Provide the [x, y] coordinate of the cell's center where the given text is located.  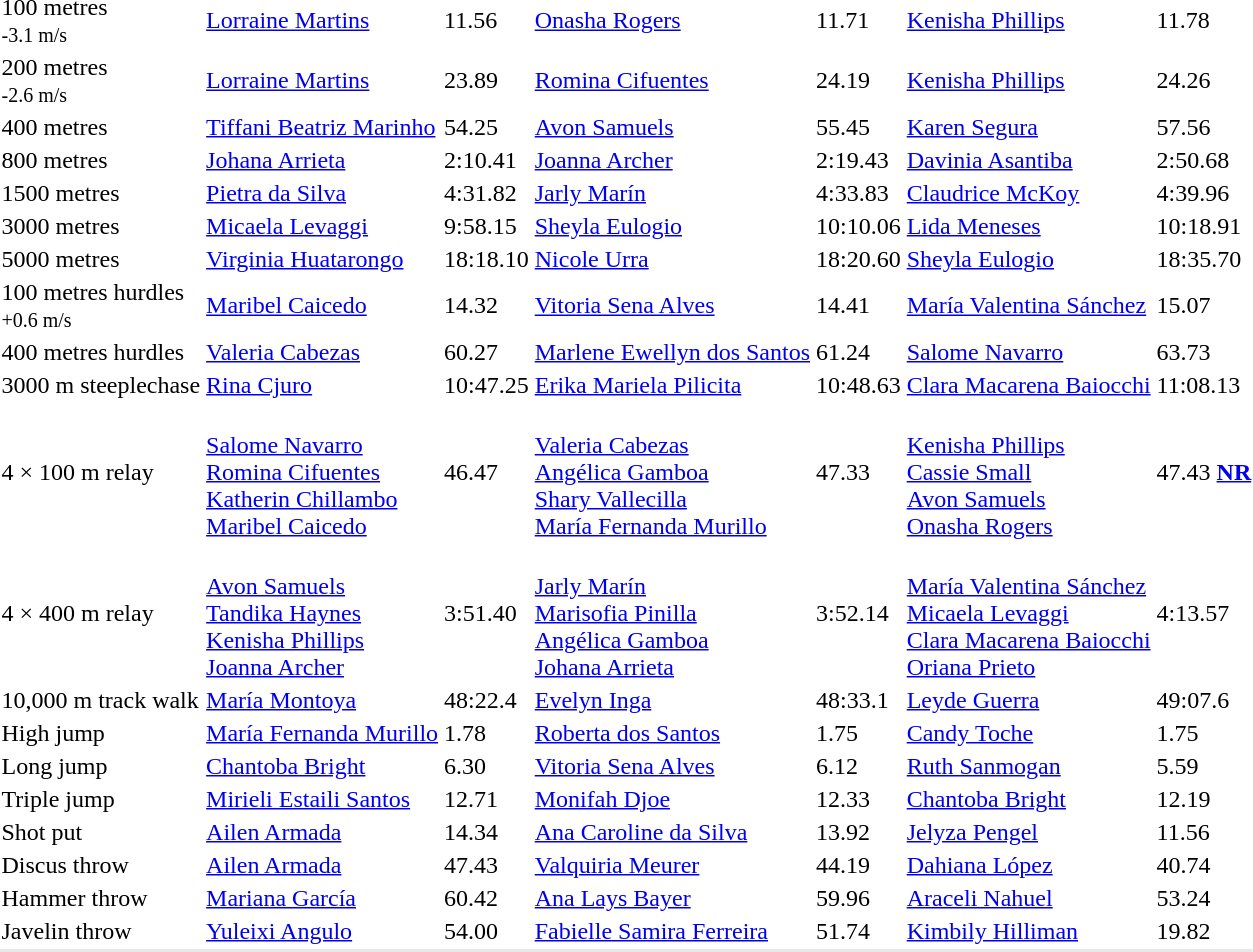
Pietra da Silva [322, 193]
Dahiana López [1028, 865]
Kenisha PhillipsCassie SmallAvon SamuelsOnasha Rogers [1028, 472]
10,000 m track walk [101, 700]
23.89 [487, 80]
55.45 [859, 127]
14.34 [487, 832]
60.42 [487, 898]
53.24 [1204, 898]
Salome Navarro [1028, 352]
Shot put [101, 832]
3:51.40 [487, 613]
11.56 [1204, 832]
47.43 NR [1204, 472]
Ana Caroline da Silva [672, 832]
49:07.6 [1204, 700]
3000 metres [101, 226]
Roberta dos Santos [672, 733]
Valquiria Meurer [672, 865]
12.71 [487, 799]
60.27 [487, 352]
Romina Cifuentes [672, 80]
Tiffani Beatriz Marinho [322, 127]
400 metres [101, 127]
1.78 [487, 733]
Javelin throw [101, 931]
5000 metres [101, 259]
High jump [101, 733]
2:50.68 [1204, 160]
Claudrice McKoy [1028, 193]
12.19 [1204, 799]
400 metres hurdles [101, 352]
Karen Segura [1028, 127]
48:22.4 [487, 700]
Mirieli Estaili Santos [322, 799]
4 × 100 m relay [101, 472]
Valeria CabezasAngélica GamboaShary VallecillaMaría Fernanda Murillo [672, 472]
24.26 [1204, 80]
4:33.83 [859, 193]
Ruth Sanmogan [1028, 766]
40.74 [1204, 865]
13.92 [859, 832]
54.00 [487, 931]
Salome NavarroRomina CifuentesKatherin ChillamboMaribel Caicedo [322, 472]
Kenisha Phillips [1028, 80]
Candy Toche [1028, 733]
46.47 [487, 472]
Davinia Asantiba [1028, 160]
Leyde Guerra [1028, 700]
Marlene Ewellyn dos Santos [672, 352]
María Fernanda Murillo [322, 733]
200 metres-2.6 m/s [101, 80]
18:20.60 [859, 259]
Micaela Levaggi [322, 226]
11:08.13 [1204, 385]
Nicole Urra [672, 259]
Avon SamuelsTandika HaynesKenisha PhillipsJoanna Archer [322, 613]
2:19.43 [859, 160]
Lida Meneses [1028, 226]
61.24 [859, 352]
3:52.14 [859, 613]
18:35.70 [1204, 259]
24.19 [859, 80]
19.82 [1204, 931]
Rina Cjuro [322, 385]
Erika Mariela Pilicita [672, 385]
Discus throw [101, 865]
5.59 [1204, 766]
9:58.15 [487, 226]
Hammer throw [101, 898]
47.33 [859, 472]
Yuleixi Angulo [322, 931]
14.32 [487, 306]
12.33 [859, 799]
57.56 [1204, 127]
Lorraine Martins [322, 80]
Valeria Cabezas [322, 352]
Avon Samuels [672, 127]
6.12 [859, 766]
Jarly MarínMarisofia PinillaAngélica GamboaJohana Arrieta [672, 613]
63.73 [1204, 352]
Fabielle Samira Ferreira [672, 931]
Mariana García [322, 898]
10:47.25 [487, 385]
4:39.96 [1204, 193]
800 metres [101, 160]
59.96 [859, 898]
Ana Lays Bayer [672, 898]
54.25 [487, 127]
Jarly Marín [672, 193]
Virginia Huatarongo [322, 259]
Joanna Archer [672, 160]
15.07 [1204, 306]
10:18.91 [1204, 226]
48:33.1 [859, 700]
Jelyza Pengel [1028, 832]
Evelyn Inga [672, 700]
Maribel Caicedo [322, 306]
María Valentina SánchezMicaela LevaggiClara Macarena BaiocchiOriana Prieto [1028, 613]
47.43 [487, 865]
18:18.10 [487, 259]
Clara Macarena Baiocchi [1028, 385]
4 × 400 m relay [101, 613]
María Valentina Sánchez [1028, 306]
2:10.41 [487, 160]
10:10.06 [859, 226]
44.19 [859, 865]
1500 metres [101, 193]
Monifah Djoe [672, 799]
14.41 [859, 306]
3000 m steeplechase [101, 385]
Triple jump [101, 799]
10:48.63 [859, 385]
4:31.82 [487, 193]
Johana Arrieta [322, 160]
Araceli Nahuel [1028, 898]
Kimbily Hilliman [1028, 931]
4:13.57 [1204, 613]
100 metres hurdles+0.6 m/s [101, 306]
Long jump [101, 766]
51.74 [859, 931]
6.30 [487, 766]
María Montoya [322, 700]
